Output the (x, y) coordinate of the center of the cell containing the given text.  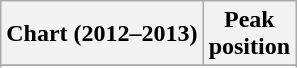
Peakposition (249, 34)
Chart (2012–2013) (102, 34)
